Locate the cell with the specified text and output its (X, Y) center coordinate. 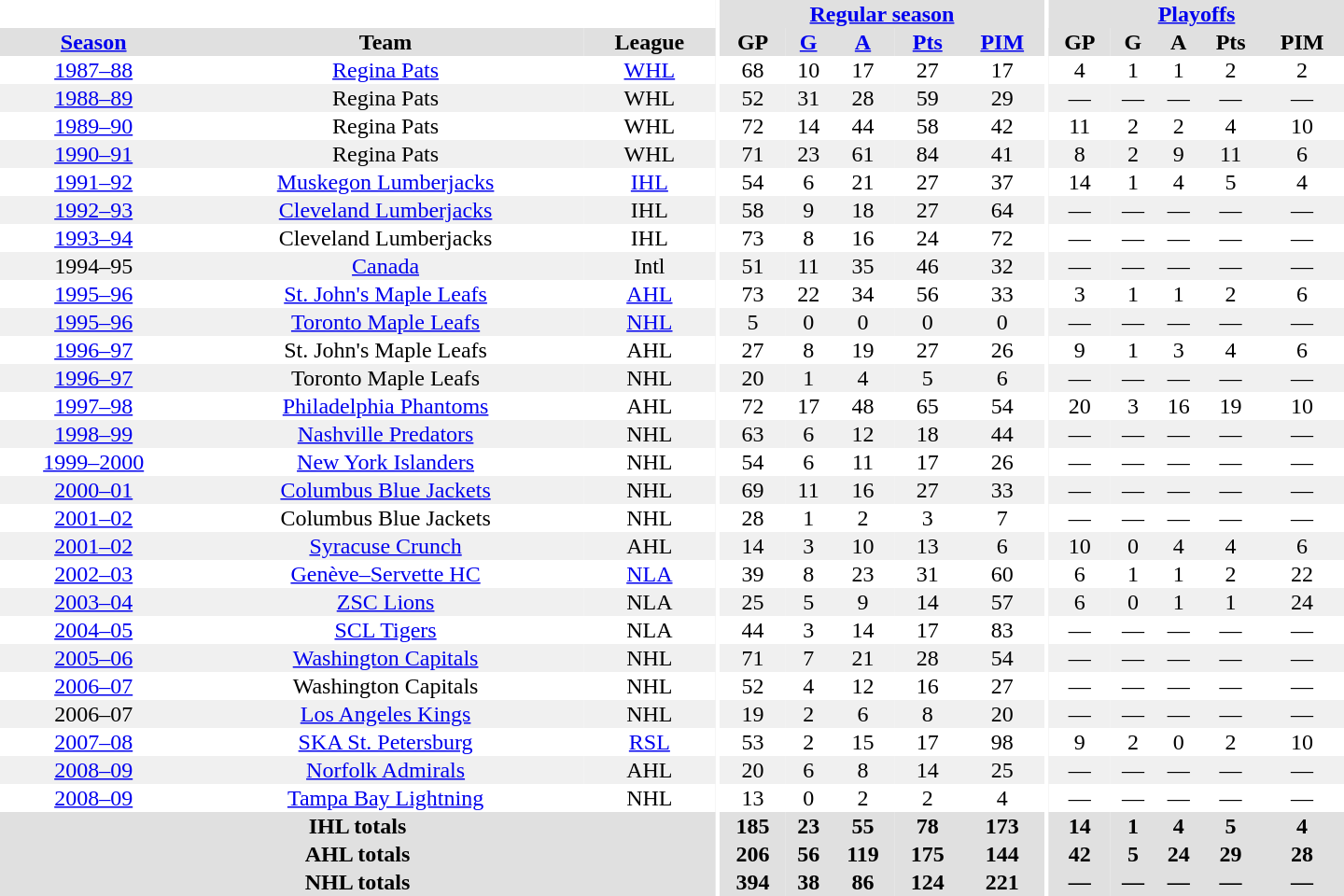
86 (863, 882)
1998–99 (93, 434)
Philadelphia Phantoms (385, 406)
2007–08 (93, 742)
39 (752, 574)
Muskegon Lumberjacks (385, 182)
Nashville Predators (385, 434)
59 (928, 98)
98 (1002, 742)
1997–98 (93, 406)
Genève–Servette HC (385, 574)
ZSC Lions (385, 602)
60 (1002, 574)
48 (863, 406)
2002–03 (93, 574)
1991–92 (93, 182)
1987–88 (93, 70)
Tampa Bay Lightning (385, 798)
46 (928, 266)
68 (752, 70)
RSL (650, 742)
1994–95 (93, 266)
Season (93, 42)
34 (863, 294)
IHL totals (357, 826)
League (650, 42)
1989–90 (93, 126)
83 (1002, 630)
53 (752, 742)
2005–06 (93, 658)
144 (1002, 854)
35 (863, 266)
1992–93 (93, 210)
32 (1002, 266)
55 (863, 826)
2004–05 (93, 630)
2003–04 (93, 602)
Team (385, 42)
394 (752, 882)
51 (752, 266)
78 (928, 826)
Playoffs (1197, 14)
AHL totals (357, 854)
38 (808, 882)
Los Angeles Kings (385, 714)
61 (863, 154)
1999–2000 (93, 462)
124 (928, 882)
185 (752, 826)
64 (1002, 210)
15 (863, 742)
41 (1002, 154)
84 (928, 154)
New York Islanders (385, 462)
119 (863, 854)
1993–94 (93, 238)
69 (752, 490)
65 (928, 406)
SKA St. Petersburg (385, 742)
206 (752, 854)
2000–01 (93, 490)
1988–89 (93, 98)
SCL Tigers (385, 630)
Norfolk Admirals (385, 770)
Intl (650, 266)
173 (1002, 826)
Regular season (881, 14)
37 (1002, 182)
NHL totals (357, 882)
1990–91 (93, 154)
Syracuse Crunch (385, 546)
175 (928, 854)
Canada (385, 266)
57 (1002, 602)
63 (752, 434)
221 (1002, 882)
